Identify which cell holds the provided text, then report its (x, y) central coordinate. 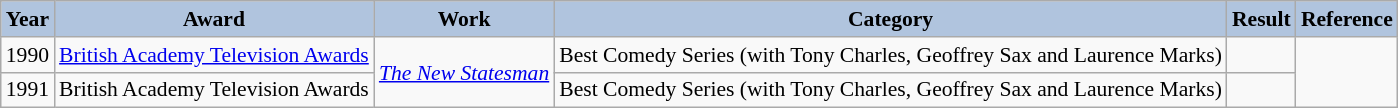
Award (214, 19)
Category (890, 19)
Work (464, 19)
1990 (28, 55)
Reference (1347, 19)
Result (1262, 19)
1991 (28, 90)
Year (28, 19)
The New Statesman (464, 72)
